Output the (X, Y) coordinate of the center of the cell containing the given text.  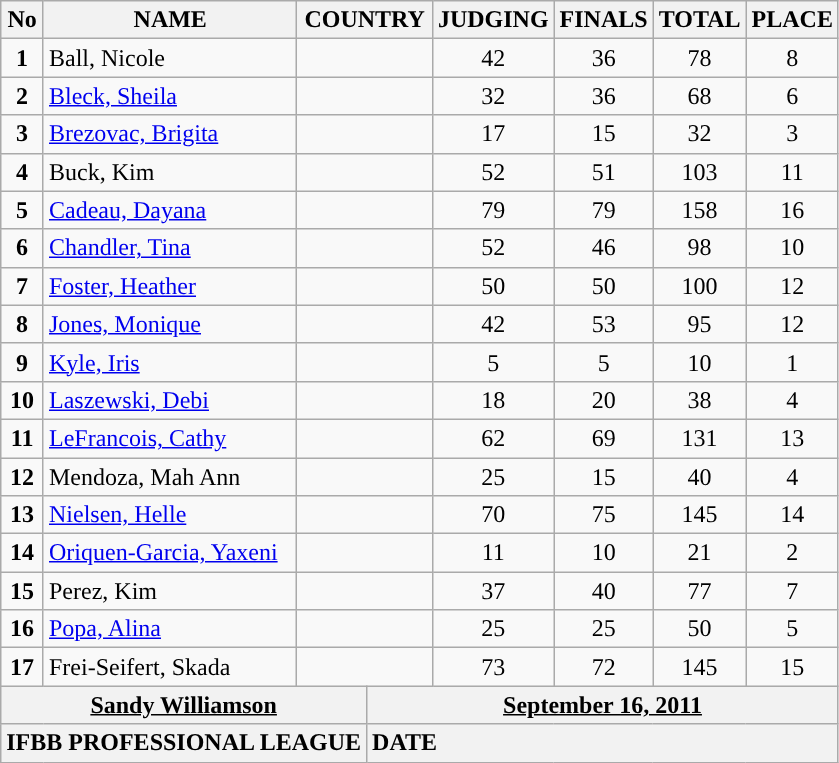
Foster, Heather (170, 286)
72 (604, 667)
46 (604, 248)
77 (700, 591)
NAME (170, 20)
Perez, Kim (170, 591)
9 (22, 362)
69 (604, 438)
21 (700, 553)
Popa, Alina (170, 629)
51 (604, 172)
158 (700, 210)
75 (604, 515)
DATE (603, 743)
Oriquen-Garcia, Yaxeni (170, 553)
COUNTRY (364, 20)
62 (493, 438)
Bleck, Sheila (170, 96)
131 (700, 438)
PLACE (792, 20)
103 (700, 172)
53 (604, 324)
73 (493, 667)
LeFrancois, Cathy (170, 438)
Jones, Monique (170, 324)
37 (493, 591)
FINALS (604, 20)
Brezovac, Brigita (170, 134)
Chandler, Tina (170, 248)
IFBB PROFESSIONAL LEAGUE (184, 743)
Frei-Seifert, Skada (170, 667)
95 (700, 324)
100 (700, 286)
Mendoza, Mah Ann (170, 477)
Laszewski, Debi (170, 400)
98 (700, 248)
Cadeau, Dayana (170, 210)
Buck, Kim (170, 172)
Ball, Nicole (170, 58)
70 (493, 515)
38 (700, 400)
September 16, 2011 (603, 705)
Kyle, Iris (170, 362)
68 (700, 96)
18 (493, 400)
78 (700, 58)
JUDGING (493, 20)
No (22, 20)
TOTAL (700, 20)
Nielsen, Helle (170, 515)
Sandy Williamson (184, 705)
20 (604, 400)
